Return the [x, y] coordinate for the center point of the cell that contains the specified text.  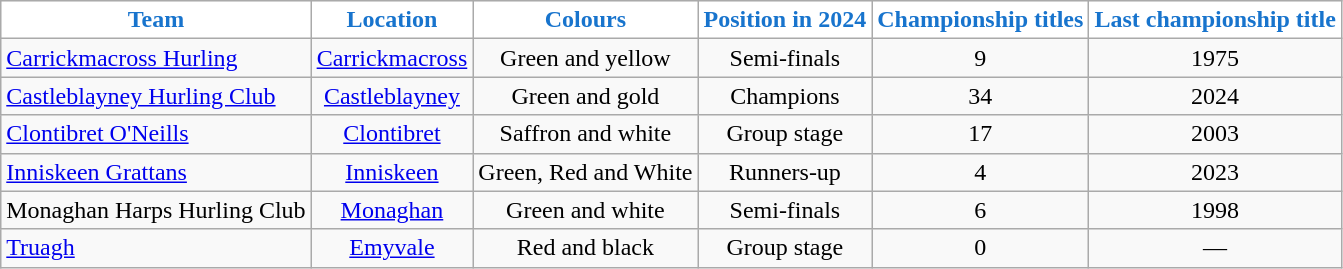
Saffron and white [586, 134]
0 [980, 248]
Red and black [586, 248]
6 [980, 210]
2024 [1215, 96]
17 [980, 134]
Team [156, 20]
Monaghan Harps Hurling Club [156, 210]
Runners-up [785, 172]
4 [980, 172]
2003 [1215, 134]
Inniskeen Grattans [156, 172]
Carrickmacross [392, 58]
34 [980, 96]
Clontibret O'Neills [156, 134]
Colours [586, 20]
Truagh [156, 248]
1975 [1215, 58]
Clontibret [392, 134]
Green and yellow [586, 58]
Championship titles [980, 20]
Champions [785, 96]
Emyvale [392, 248]
Castleblayney [392, 96]
Green and white [586, 210]
Castleblayney Hurling Club [156, 96]
1998 [1215, 210]
Last championship title [1215, 20]
9 [980, 58]
Carrickmacross Hurling [156, 58]
Position in 2024 [785, 20]
Green, Red and White [586, 172]
Green and gold [586, 96]
2023 [1215, 172]
Location [392, 20]
— [1215, 248]
Monaghan [392, 210]
Inniskeen [392, 172]
